Identify which cell holds the provided text, then report its (x, y) central coordinate. 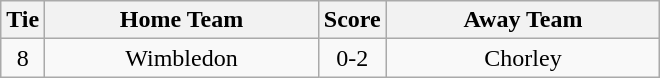
Wimbledon (182, 58)
Score (352, 20)
Chorley (523, 58)
8 (23, 58)
Home Team (182, 20)
Away Team (523, 20)
Tie (23, 20)
0-2 (352, 58)
